Detect which cell encompasses the target text, then output its [x, y] center coordinate. 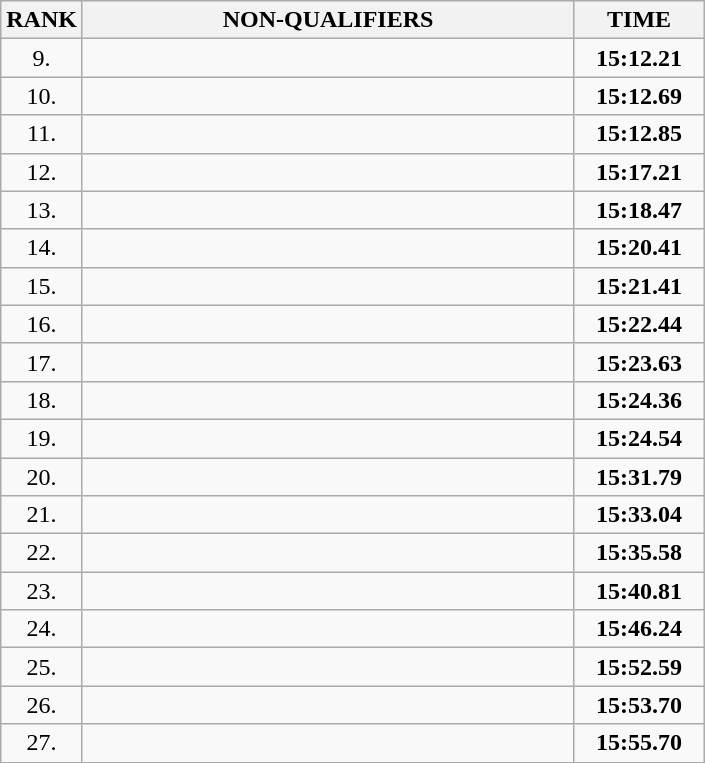
15:46.24 [640, 629]
23. [42, 591]
15:35.58 [640, 553]
15:52.59 [640, 667]
TIME [640, 20]
15:12.69 [640, 96]
27. [42, 743]
RANK [42, 20]
19. [42, 438]
12. [42, 172]
18. [42, 400]
14. [42, 248]
26. [42, 705]
15:55.70 [640, 743]
21. [42, 515]
16. [42, 324]
11. [42, 134]
15:31.79 [640, 477]
15:33.04 [640, 515]
15:17.21 [640, 172]
20. [42, 477]
25. [42, 667]
15:21.41 [640, 286]
17. [42, 362]
24. [42, 629]
15:18.47 [640, 210]
22. [42, 553]
15:24.36 [640, 400]
15:12.85 [640, 134]
15:24.54 [640, 438]
15:20.41 [640, 248]
15:23.63 [640, 362]
10. [42, 96]
9. [42, 58]
15:22.44 [640, 324]
15:40.81 [640, 591]
15. [42, 286]
15:12.21 [640, 58]
15:53.70 [640, 705]
NON-QUALIFIERS [328, 20]
13. [42, 210]
